For the text-containing cell, return its midpoint in [x, y] coordinate format. 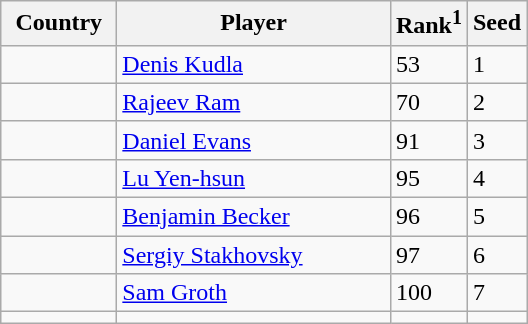
Rank1 [428, 24]
95 [428, 178]
7 [496, 293]
2 [496, 102]
4 [496, 178]
53 [428, 64]
Daniel Evans [254, 140]
Lu Yen-hsun [254, 178]
5 [496, 217]
Country [59, 24]
97 [428, 255]
Sergiy Stakhovsky [254, 255]
Seed [496, 24]
Rajeev Ram [254, 102]
96 [428, 217]
91 [428, 140]
Player [254, 24]
1 [496, 64]
Sam Groth [254, 293]
Benjamin Becker [254, 217]
100 [428, 293]
Denis Kudla [254, 64]
6 [496, 255]
3 [496, 140]
70 [428, 102]
